Identify which cell holds the provided text, then report its [x, y] central coordinate. 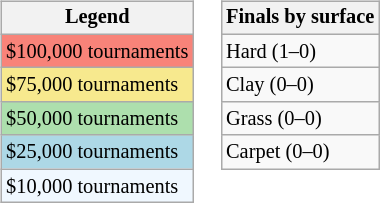
Carpet (0–0) [300, 152]
$100,000 tournaments [97, 51]
Hard (1–0) [300, 51]
$25,000 tournaments [97, 152]
$50,000 tournaments [97, 119]
$75,000 tournaments [97, 85]
Finals by surface [300, 18]
Clay (0–0) [300, 85]
Legend [97, 18]
$10,000 tournaments [97, 186]
Grass (0–0) [300, 119]
